Search for the cell housing the specified text and yield its (x, y) center coordinate. 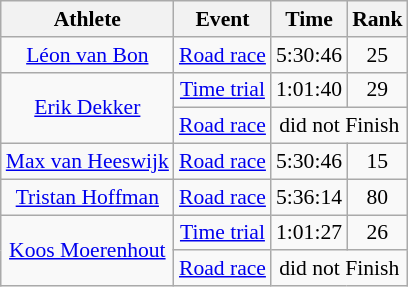
Event (222, 19)
Erik Dekker (88, 108)
15 (378, 162)
Tristan Hoffman (88, 197)
Rank (378, 19)
1:01:27 (309, 233)
29 (378, 90)
Athlete (88, 19)
Koos Moerenhout (88, 250)
Time (309, 19)
80 (378, 197)
26 (378, 233)
5:36:14 (309, 197)
Léon van Bon (88, 55)
25 (378, 55)
1:01:40 (309, 90)
Max van Heeswijk (88, 162)
